Detect which cell encompasses the target text, then output its [x, y] center coordinate. 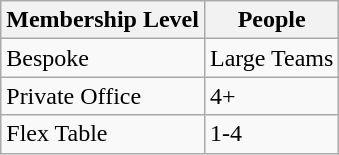
Membership Level [103, 20]
1-4 [271, 134]
4+ [271, 96]
Flex Table [103, 134]
Private Office [103, 96]
Large Teams [271, 58]
Bespoke [103, 58]
People [271, 20]
